Return the [X, Y] coordinate for the center point of the cell that contains the specified text.  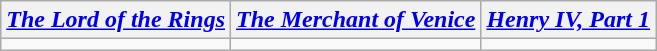
The Merchant of Venice [356, 20]
The Lord of the Rings [116, 20]
Henry IV, Part 1 [568, 20]
